Identify which cell holds the provided text, then report its [X, Y] central coordinate. 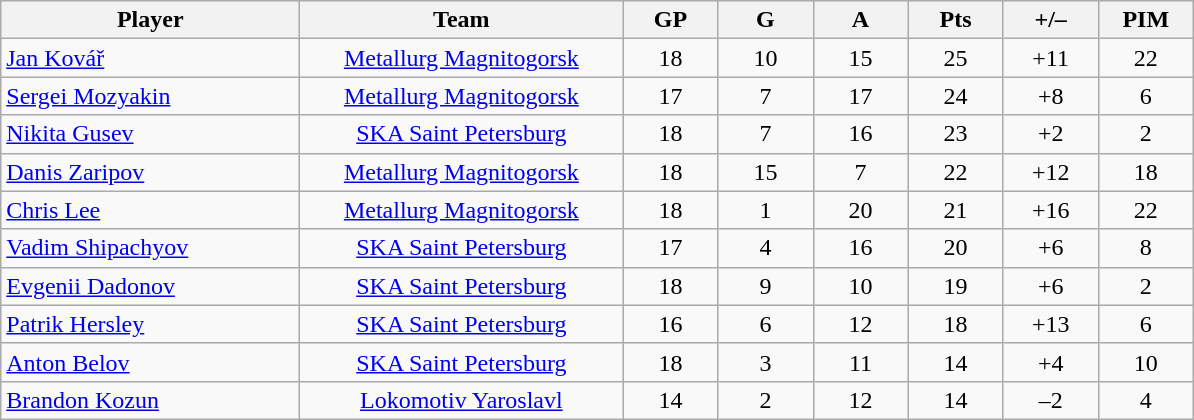
1 [766, 210]
–2 [1050, 400]
PIM [1146, 20]
+2 [1050, 134]
+12 [1050, 172]
Player [150, 20]
3 [766, 362]
Jan Kovář [150, 58]
Patrik Hersley [150, 324]
+16 [1050, 210]
21 [956, 210]
23 [956, 134]
8 [1146, 248]
+13 [1050, 324]
Sergei Mozyakin [150, 96]
Danis Zaripov [150, 172]
+4 [1050, 362]
A [860, 20]
+/– [1050, 20]
9 [766, 286]
Team [462, 20]
Brandon Kozun [150, 400]
19 [956, 286]
Anton Belov [150, 362]
Vadim Shipachyov [150, 248]
Nikita Gusev [150, 134]
+8 [1050, 96]
Evgenii Dadonov [150, 286]
+11 [1050, 58]
Chris Lee [150, 210]
G [766, 20]
Lokomotiv Yaroslavl [462, 400]
24 [956, 96]
11 [860, 362]
GP [670, 20]
Pts [956, 20]
25 [956, 58]
